Pinpoint the cell where the given text exists, returning its (X, Y) midpoint coordinate. 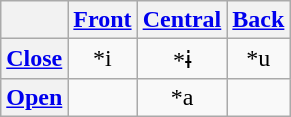
*i (102, 59)
Back (258, 20)
*ɨ (182, 59)
Central (182, 20)
Open (34, 97)
Close (34, 59)
Front (102, 20)
*u (258, 59)
*a (182, 97)
